Scan for the cell matching the given text and deliver its [X, Y] coordinate at center. 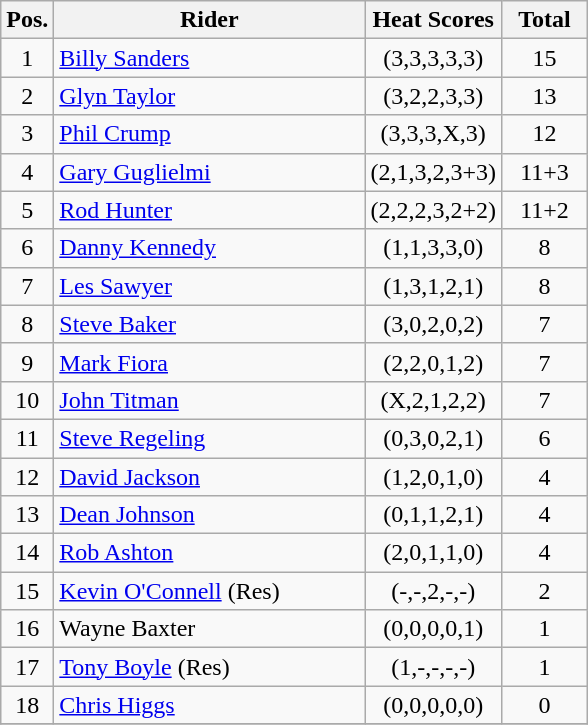
(2,1,3,2,3+3) [434, 172]
Tony Boyle (Res) [210, 667]
Rod Hunter [210, 210]
(1,1,3,3,0) [434, 248]
Phil Crump [210, 134]
11+3 [544, 172]
Rob Ashton [210, 553]
(-,-,2,-,-) [434, 591]
(3,3,3,X,3) [434, 134]
David Jackson [210, 477]
Heat Scores [434, 20]
Les Sawyer [210, 286]
11 [28, 438]
(0,3,0,2,1) [434, 438]
(1,2,0,1,0) [434, 477]
(0,0,0,0,1) [434, 629]
(1,-,-,-,-) [434, 667]
5 [28, 210]
3 [28, 134]
(2,0,1,1,0) [434, 553]
Chris Higgs [210, 705]
16 [28, 629]
Mark Fiora [210, 362]
Total [544, 20]
John Titman [210, 400]
(0,0,0,0,0) [434, 705]
11+2 [544, 210]
(X,2,1,2,2) [434, 400]
Steve Regeling [210, 438]
Kevin O'Connell (Res) [210, 591]
17 [28, 667]
Rider [210, 20]
(3,2,2,3,3) [434, 96]
(1,3,1,2,1) [434, 286]
Steve Baker [210, 324]
Wayne Baxter [210, 629]
(2,2,0,1,2) [434, 362]
14 [28, 553]
Billy Sanders [210, 58]
(3,3,3,3,3) [434, 58]
Pos. [28, 20]
Dean Johnson [210, 515]
18 [28, 705]
(3,0,2,0,2) [434, 324]
(2,2,2,3,2+2) [434, 210]
0 [544, 705]
(0,1,1,2,1) [434, 515]
Danny Kennedy [210, 248]
Gary Guglielmi [210, 172]
Glyn Taylor [210, 96]
9 [28, 362]
10 [28, 400]
